Locate the cell with the specified text and output its [X, Y] center coordinate. 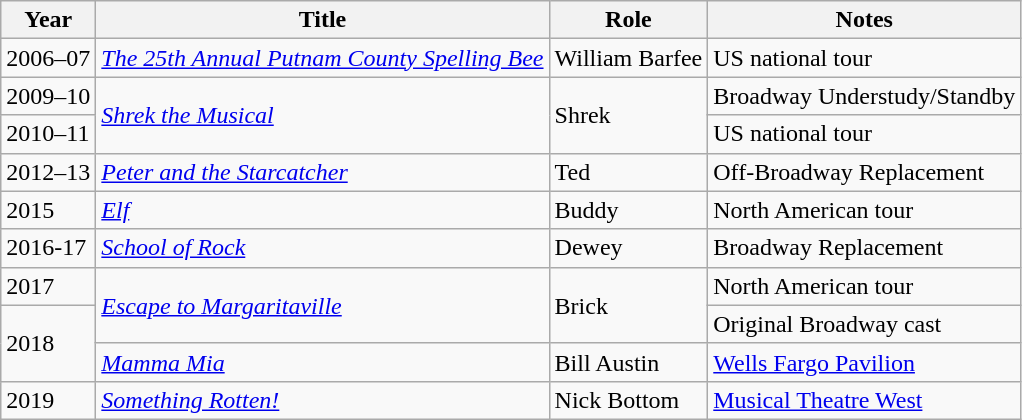
Dewey [628, 248]
Brick [628, 305]
Broadway Replacement [864, 248]
Buddy [628, 210]
Elf [322, 210]
Year [48, 20]
Off-Broadway Replacement [864, 172]
School of Rock [322, 248]
2016-17 [48, 248]
William Barfee [628, 58]
Bill Austin [628, 362]
Original Broadway cast [864, 324]
2009–10 [48, 96]
Shrek the Musical [322, 115]
2006–07 [48, 58]
Mamma Mia [322, 362]
Ted [628, 172]
Musical Theatre West [864, 400]
Escape to Margaritaville [322, 305]
2012–13 [48, 172]
Broadway Understudy/Standby [864, 96]
Wells Fargo Pavilion [864, 362]
Role [628, 20]
2017 [48, 286]
2018 [48, 343]
Nick Bottom [628, 400]
Peter and the Starcatcher [322, 172]
The 25th Annual Putnam County Spelling Bee [322, 58]
2015 [48, 210]
Title [322, 20]
2010–11 [48, 134]
2019 [48, 400]
Shrek [628, 115]
Something Rotten! [322, 400]
Notes [864, 20]
